Return the (x, y) coordinate for the center point of the cell that contains the specified text.  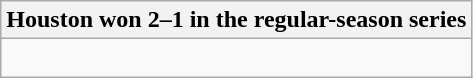
Houston won 2–1 in the regular-season series (236, 20)
